Capture the cell that displays the provided text and extract its (X, Y) central coordinate. 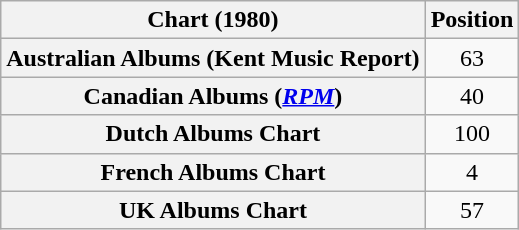
UK Albums Chart (213, 210)
40 (472, 96)
100 (472, 134)
Dutch Albums Chart (213, 134)
French Albums Chart (213, 172)
63 (472, 58)
57 (472, 210)
Canadian Albums (RPM) (213, 96)
4 (472, 172)
Chart (1980) (213, 20)
Position (472, 20)
Australian Albums (Kent Music Report) (213, 58)
